Identify which cell holds the provided text, then report its (x, y) central coordinate. 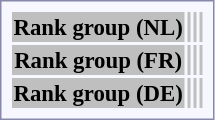
Rank group (FR) (98, 60)
Rank group (DE) (98, 93)
Rank group (NL) (98, 27)
